Search for the cell housing the specified text and yield its [x, y] center coordinate. 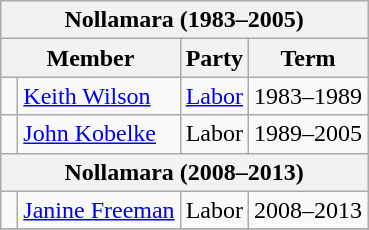
Keith Wilson [99, 96]
Nollamara (2008–2013) [184, 172]
1989–2005 [308, 134]
Janine Freeman [99, 210]
Member [90, 58]
Party [214, 58]
Nollamara (1983–2005) [184, 20]
John Kobelke [99, 134]
2008–2013 [308, 210]
1983–1989 [308, 96]
Term [308, 58]
